Find where the given text appears and provide that cell's center as [X, Y] coordinate. 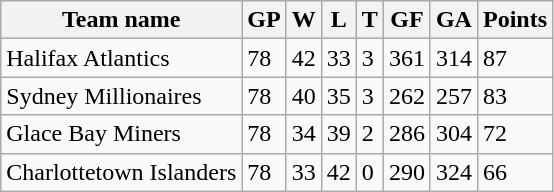
34 [304, 134]
Glace Bay Miners [122, 134]
L [338, 20]
361 [406, 58]
T [370, 20]
W [304, 20]
83 [514, 96]
0 [370, 172]
39 [338, 134]
304 [454, 134]
66 [514, 172]
GP [264, 20]
290 [406, 172]
40 [304, 96]
Team name [122, 20]
87 [514, 58]
324 [454, 172]
Points [514, 20]
35 [338, 96]
Halifax Atlantics [122, 58]
72 [514, 134]
262 [406, 96]
Charlottetown Islanders [122, 172]
GA [454, 20]
314 [454, 58]
257 [454, 96]
GF [406, 20]
Sydney Millionaires [122, 96]
2 [370, 134]
286 [406, 134]
